From the cell containing the given text, extract its center point as (X, Y) coordinate. 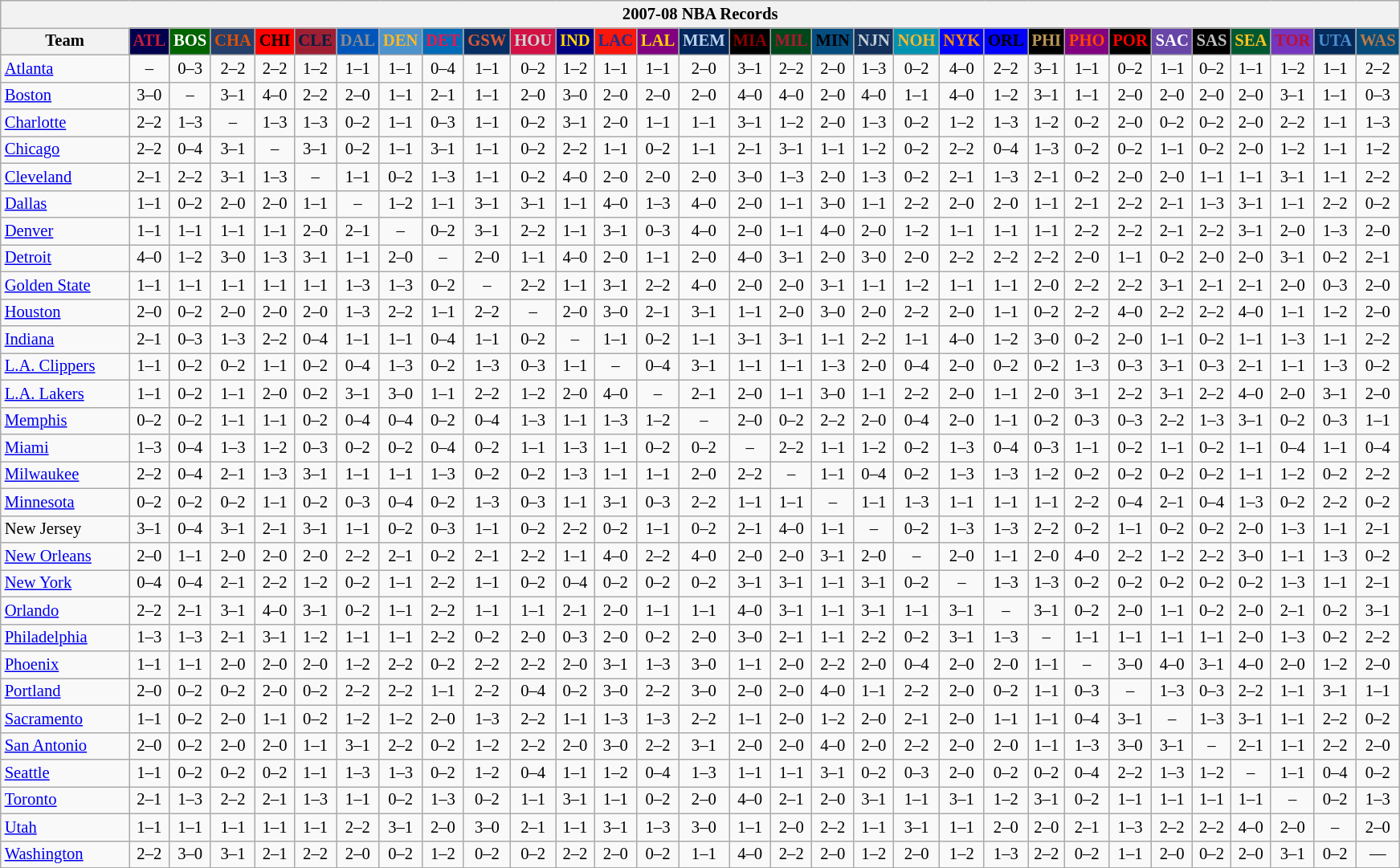
SAS (1212, 41)
CLE (315, 41)
Detroit (65, 258)
Chicago (65, 149)
LAC (615, 41)
Boston (65, 96)
Atlanta (65, 68)
Charlotte (65, 123)
UTA (1335, 41)
New Jersey (65, 529)
SEA (1251, 41)
PHO (1087, 41)
Memphis (65, 421)
LAL (658, 41)
New York (65, 583)
MIN (833, 41)
CHI (275, 41)
MIA (750, 41)
Milwaukee (65, 475)
DEN (400, 41)
L.A. Lakers (65, 393)
HOU (533, 41)
PHI (1047, 41)
Utah (65, 827)
Phoenix (65, 664)
ORL (1006, 41)
WAS (1378, 41)
Sacramento (65, 719)
GSW (487, 41)
POR (1129, 41)
NOH (917, 41)
BOS (190, 41)
2007-08 NBA Records (700, 14)
CHA (233, 41)
DET (443, 41)
NYK (961, 41)
L.A. Clippers (65, 366)
SAC (1173, 41)
Miami (65, 447)
Indiana (65, 340)
Philadelphia (65, 638)
Seattle (65, 773)
DAL (358, 41)
New Orleans (65, 556)
TOR (1292, 41)
Houston (65, 312)
Orlando (65, 610)
ATL (149, 41)
NJN (874, 41)
IND (575, 41)
Dallas (65, 204)
Team (65, 41)
Cleveland (65, 177)
Portland (65, 691)
— (1378, 854)
MIL (792, 41)
Minnesota (65, 502)
Toronto (65, 800)
MEM (704, 41)
Golden State (65, 285)
Washington (65, 854)
Denver (65, 230)
San Antonio (65, 746)
